Scan for the cell matching the given text and deliver its (X, Y) coordinate at center. 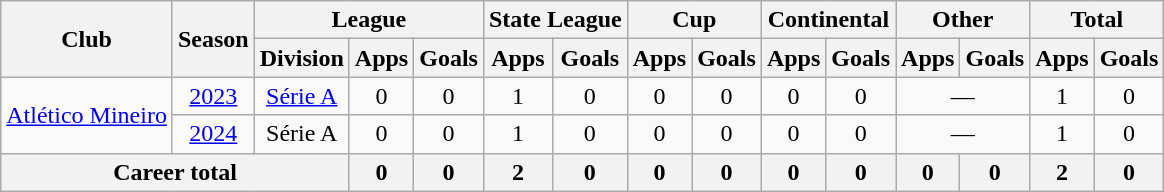
Total (1097, 20)
League (368, 20)
Atlético Mineiro (87, 115)
Career total (176, 172)
Club (87, 39)
Continental (828, 20)
2024 (213, 134)
Cup (694, 20)
Season (213, 39)
Division (302, 58)
2023 (213, 96)
Other (963, 20)
State League (555, 20)
